Scan for the cell matching the given text and deliver its [x, y] coordinate at center. 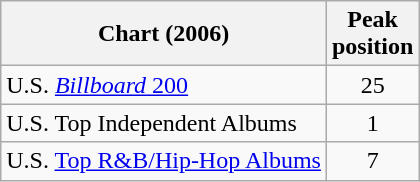
U.S. Top R&B/Hip-Hop Albums [164, 161]
Peakposition [372, 34]
7 [372, 161]
U.S. Billboard 200 [164, 85]
25 [372, 85]
1 [372, 123]
Chart (2006) [164, 34]
U.S. Top Independent Albums [164, 123]
